Search for the cell housing the specified text and yield its (x, y) center coordinate. 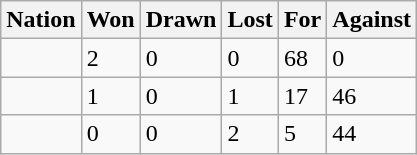
46 (372, 96)
Drawn (181, 20)
68 (302, 58)
Against (372, 20)
Nation (41, 20)
17 (302, 96)
5 (302, 134)
44 (372, 134)
For (302, 20)
Won (110, 20)
Lost (250, 20)
